Scan for the cell matching the given text and deliver its [x, y] coordinate at center. 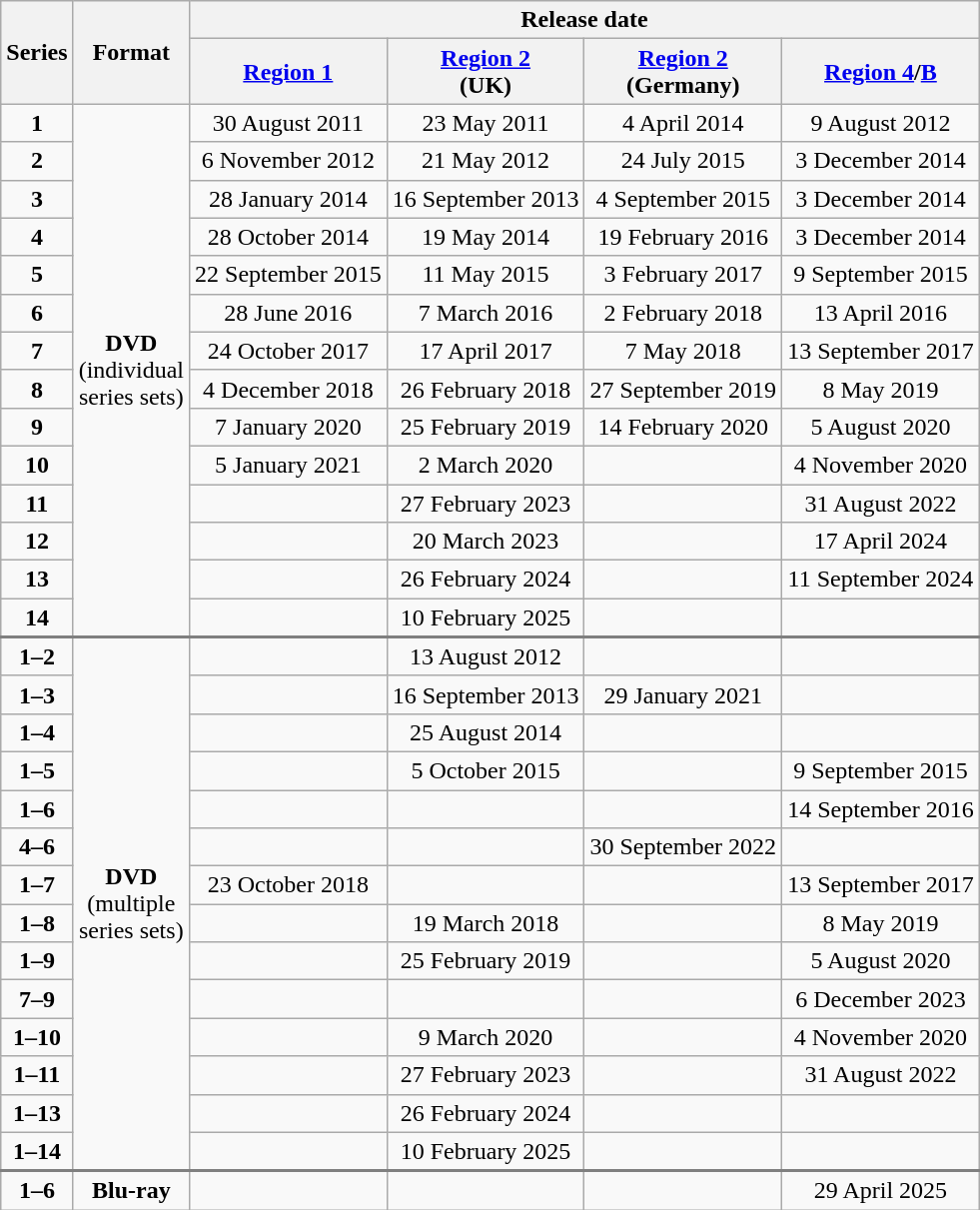
4 [37, 237]
1 [37, 123]
28 October 2014 [289, 237]
4 September 2015 [683, 199]
1–13 [37, 1113]
19 February 2016 [683, 237]
1–14 [37, 1151]
30 August 2011 [289, 123]
11 September 2024 [881, 580]
4–6 [37, 847]
17 April 2017 [486, 351]
2 February 2018 [683, 313]
Region 1 [289, 72]
24 October 2017 [289, 351]
2 [37, 161]
30 September 2022 [683, 847]
11 May 2015 [486, 275]
1–4 [37, 732]
29 April 2025 [881, 1191]
23 October 2018 [289, 885]
27 September 2019 [683, 389]
Release date [585, 20]
1–9 [37, 961]
7 March 2016 [486, 313]
1–5 [37, 770]
1–7 [37, 885]
5 [37, 275]
21 May 2012 [486, 161]
DVD(individualseries sets) [131, 371]
25 August 2014 [486, 732]
Region 4/B [881, 72]
7–9 [37, 999]
6 December 2023 [881, 999]
11 [37, 503]
DVD(multipleseries sets) [131, 904]
14 February 2020 [683, 427]
12 [37, 542]
28 January 2014 [289, 199]
14 [37, 617]
9 March 2020 [486, 1037]
14 September 2016 [881, 808]
7 January 2020 [289, 427]
19 March 2018 [486, 923]
19 May 2014 [486, 237]
3 February 2017 [683, 275]
28 June 2016 [289, 313]
9 August 2012 [881, 123]
6 [37, 313]
4 December 2018 [289, 389]
5 January 2021 [289, 465]
24 July 2015 [683, 161]
9 [37, 427]
Series [37, 52]
6 November 2012 [289, 161]
22 September 2015 [289, 275]
10 [37, 465]
Format [131, 52]
7 May 2018 [683, 351]
Blu-ray [131, 1191]
13 April 2016 [881, 313]
1–11 [37, 1075]
Region 2(UK) [486, 72]
3 [37, 199]
13 [37, 580]
2 March 2020 [486, 465]
1–2 [37, 657]
5 October 2015 [486, 770]
1–10 [37, 1037]
29 January 2021 [683, 694]
Region 2(Germany) [683, 72]
7 [37, 351]
26 February 2018 [486, 389]
23 May 2011 [486, 123]
20 March 2023 [486, 542]
1–8 [37, 923]
4 April 2014 [683, 123]
13 August 2012 [486, 657]
8 [37, 389]
17 April 2024 [881, 542]
1–3 [37, 694]
